Search for the cell housing the specified text and yield its (X, Y) center coordinate. 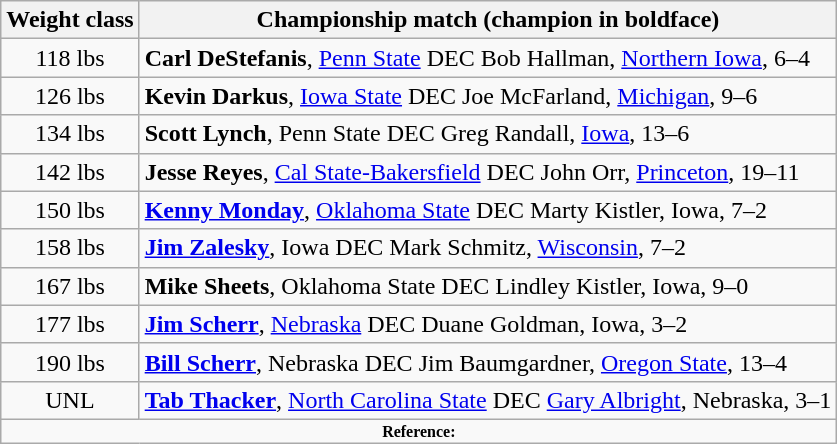
UNL (70, 400)
Championship match (champion in boldface) (488, 20)
Reference: (419, 431)
158 lbs (70, 248)
Jim Scherr, Nebraska DEC Duane Goldman, Iowa, 3–2 (488, 324)
134 lbs (70, 134)
118 lbs (70, 58)
Bill Scherr, Nebraska DEC Jim Baumgardner, Oregon State, 13–4 (488, 362)
Jim Zalesky, Iowa DEC Mark Schmitz, Wisconsin, 7–2 (488, 248)
Kenny Monday, Oklahoma State DEC Marty Kistler, Iowa, 7–2 (488, 210)
Jesse Reyes, Cal State-Bakersfield DEC John Orr, Princeton, 19–11 (488, 172)
Mike Sheets, Oklahoma State DEC Lindley Kistler, Iowa, 9–0 (488, 286)
Carl DeStefanis, Penn State DEC Bob Hallman, Northern Iowa, 6–4 (488, 58)
Tab Thacker, North Carolina State DEC Gary Albright, Nebraska, 3–1 (488, 400)
Kevin Darkus, Iowa State DEC Joe McFarland, Michigan, 9–6 (488, 96)
150 lbs (70, 210)
177 lbs (70, 324)
142 lbs (70, 172)
126 lbs (70, 96)
Weight class (70, 20)
190 lbs (70, 362)
167 lbs (70, 286)
Scott Lynch, Penn State DEC Greg Randall, Iowa, 13–6 (488, 134)
